Determine the [X, Y] coordinate at the center of the cell enclosing the given text.  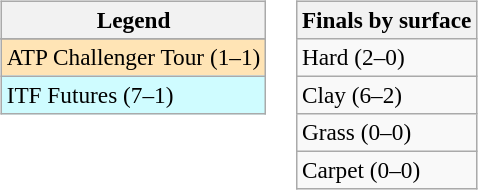
Clay (6–2) [387, 95]
ATP Challenger Tour (1–1) [133, 57]
Carpet (0–0) [387, 171]
Hard (2–0) [387, 57]
Legend [133, 20]
ITF Futures (7–1) [133, 95]
Finals by surface [387, 20]
Grass (0–0) [387, 133]
